Extract the [x, y] coordinate from the center of the cell holding the provided text.  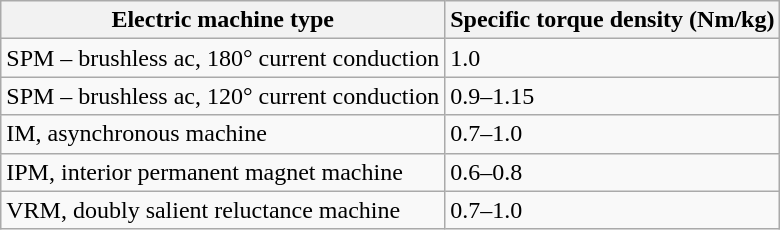
IM, asynchronous machine [223, 134]
SPM – brushless ac, 180° current conduction [223, 58]
SPM – brushless ac, 120° current conduction [223, 96]
Electric machine type [223, 20]
0.9–1.15 [612, 96]
Specific torque density (Nm/kg) [612, 20]
0.6–0.8 [612, 172]
1.0 [612, 58]
IPM, interior permanent magnet machine [223, 172]
VRM, doubly salient reluctance machine [223, 210]
